Return the [X, Y] coordinate for the center point of the cell that contains the specified text.  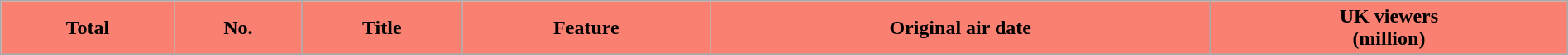
Total [88, 28]
No. [238, 28]
Feature [586, 28]
Original air date [961, 28]
Title [382, 28]
UK viewers(million) [1389, 28]
